Search for the cell housing the specified text and yield its (x, y) center coordinate. 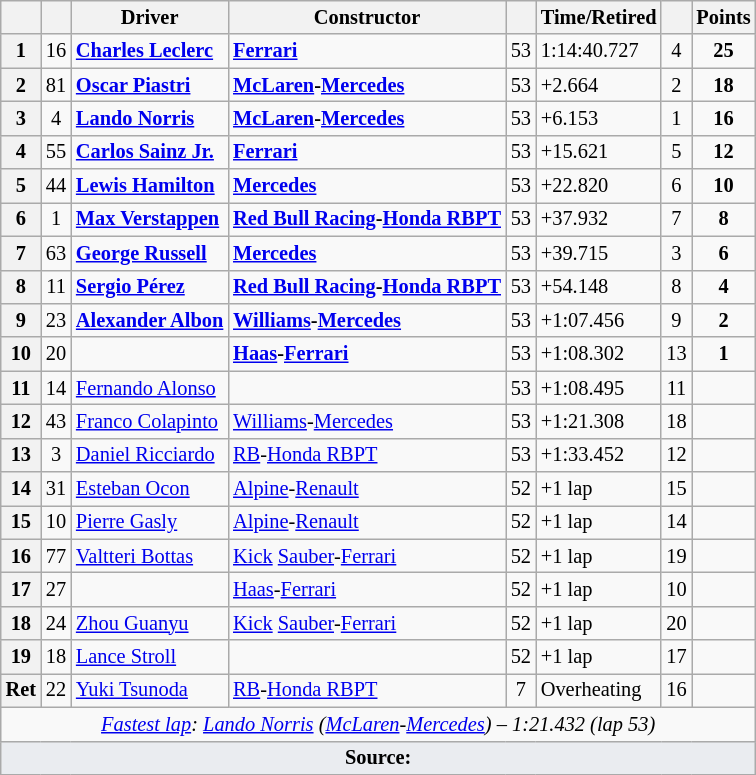
+2.664 (599, 85)
55 (56, 152)
Carlos Sainz Jr. (150, 152)
+39.715 (599, 253)
77 (56, 556)
Esteban Ocon (150, 489)
Daniel Ricciardo (150, 455)
63 (56, 253)
27 (56, 589)
+54.148 (599, 287)
Constructor (367, 17)
Yuki Tsunoda (150, 690)
Ret (21, 690)
Zhou Guanyu (150, 623)
Fernando Alonso (150, 388)
Source: (378, 758)
Sergio Pérez (150, 287)
Fastest lap: Lando Norris (McLaren-Mercedes) – 1:21.432 (lap 53) (378, 724)
1:14:40.727 (599, 51)
Oscar Piastri (150, 85)
+6.153 (599, 118)
Franco Colapinto (150, 421)
+15.621 (599, 152)
Lewis Hamilton (150, 186)
Points (724, 17)
24 (56, 623)
+1:07.456 (599, 320)
+1:08.302 (599, 354)
Driver (150, 17)
Overheating (599, 690)
22 (56, 690)
Lando Norris (150, 118)
Valtteri Bottas (150, 556)
81 (56, 85)
+22.820 (599, 186)
Lance Stroll (150, 657)
Time/Retired (599, 17)
Alexander Albon (150, 320)
Pierre Gasly (150, 522)
George Russell (150, 253)
Max Verstappen (150, 219)
+1:21.308 (599, 421)
25 (724, 51)
43 (56, 421)
+1:33.452 (599, 455)
44 (56, 186)
Charles Leclerc (150, 51)
23 (56, 320)
+1:08.495 (599, 388)
31 (56, 489)
+37.932 (599, 219)
